For the text-containing cell, return its midpoint in (x, y) coordinate format. 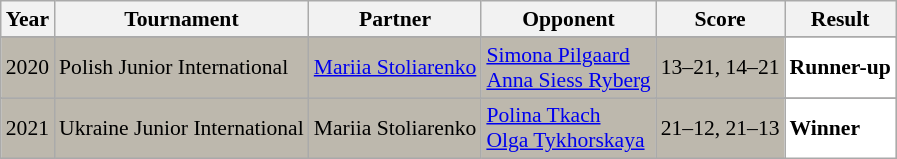
Partner (396, 19)
Score (720, 19)
Simona Pilgaard Anna Siess Ryberg (568, 68)
2021 (28, 128)
Runner-up (840, 68)
Winner (840, 128)
Result (840, 19)
Year (28, 19)
Tournament (182, 19)
21–12, 21–13 (720, 128)
Opponent (568, 19)
2020 (28, 68)
Ukraine Junior International (182, 128)
13–21, 14–21 (720, 68)
Polina Tkach Olga Tykhorskaya (568, 128)
Polish Junior International (182, 68)
